From the cell containing the given text, extract its center point as (X, Y) coordinate. 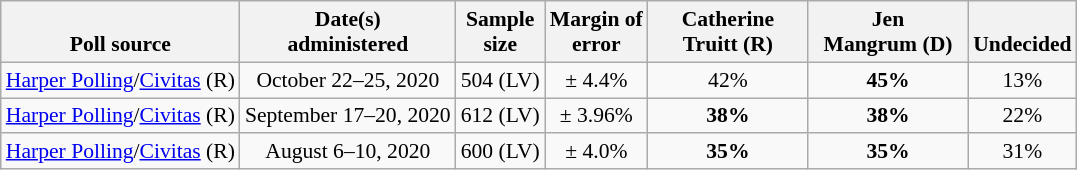
13% (1022, 80)
504 (LV) (500, 80)
± 4.4% (596, 80)
45% (888, 80)
31% (1022, 152)
JenMangrum (D) (888, 32)
± 4.0% (596, 152)
September 17–20, 2020 (348, 116)
Samplesize (500, 32)
Date(s)administered (348, 32)
612 (LV) (500, 116)
42% (728, 80)
Undecided (1022, 32)
CatherineTruitt (R) (728, 32)
600 (LV) (500, 152)
± 3.96% (596, 116)
Poll source (120, 32)
Margin oferror (596, 32)
August 6–10, 2020 (348, 152)
October 22–25, 2020 (348, 80)
22% (1022, 116)
